Extract the [x, y] coordinate from the center of the cell holding the provided text.  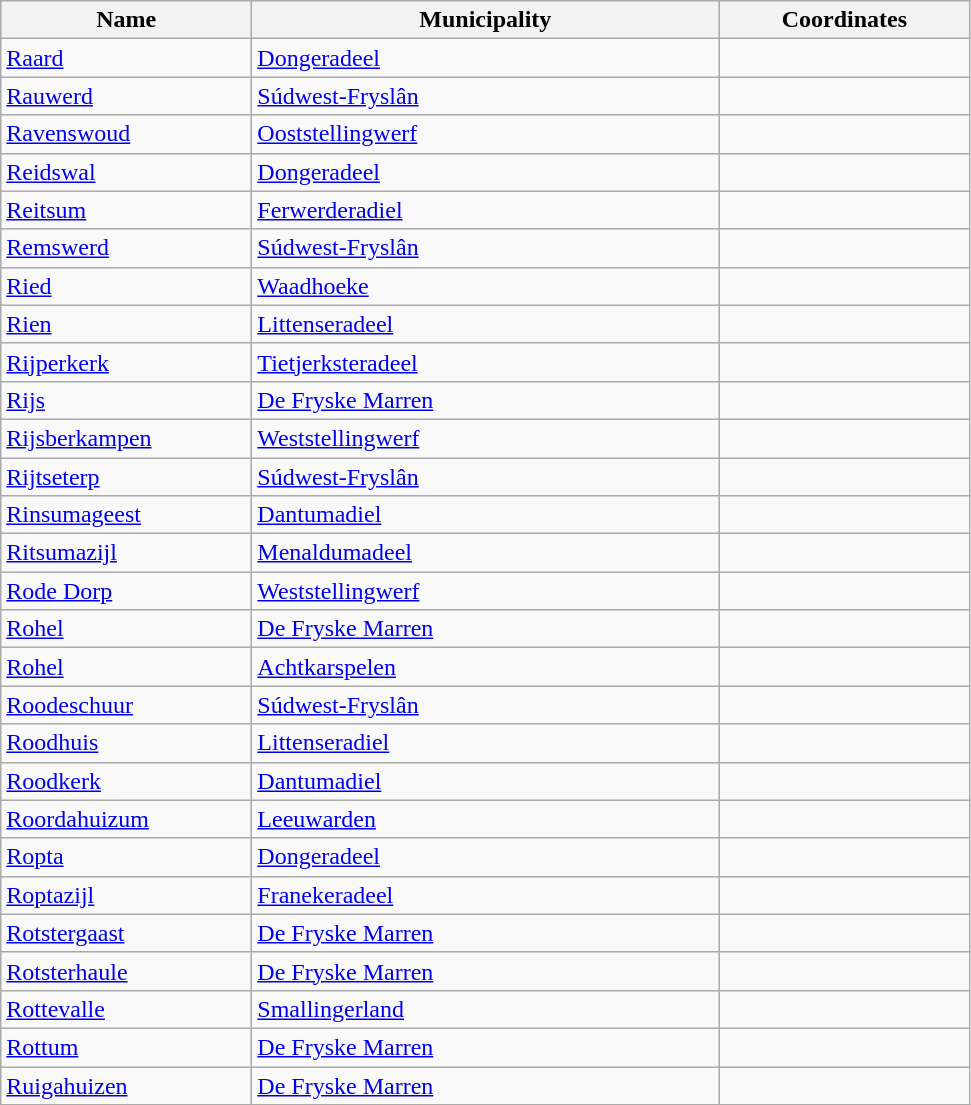
Ooststellingwerf [486, 134]
Littenseradeel [486, 324]
Ferwerderadiel [486, 210]
Municipality [486, 20]
Rijperkerk [126, 362]
Roodhuis [126, 743]
Rode Dorp [126, 591]
Smallingerland [486, 1009]
Rotstergaast [126, 933]
Rottevalle [126, 1009]
Roodkerk [126, 781]
Ravenswoud [126, 134]
Littenseradiel [486, 743]
Waadhoeke [486, 286]
Rijs [126, 400]
Rijtseterp [126, 477]
Rinsumageest [126, 515]
Remswerd [126, 248]
Reidswal [126, 172]
Rottum [126, 1047]
Name [126, 20]
Menaldumadeel [486, 553]
Franekeradeel [486, 895]
Ried [126, 286]
Rijsberkampen [126, 438]
Tietjerksteradeel [486, 362]
Ropta [126, 857]
Roodeschuur [126, 705]
Raard [126, 58]
Leeuwarden [486, 819]
Rotsterhaule [126, 971]
Roptazijl [126, 895]
Coordinates [844, 20]
Ruigahuizen [126, 1085]
Reitsum [126, 210]
Roordahuizum [126, 819]
Rauwerd [126, 96]
Rien [126, 324]
Ritsumazijl [126, 553]
Achtkarspelen [486, 667]
